Search for the cell housing the specified text and yield its (x, y) center coordinate. 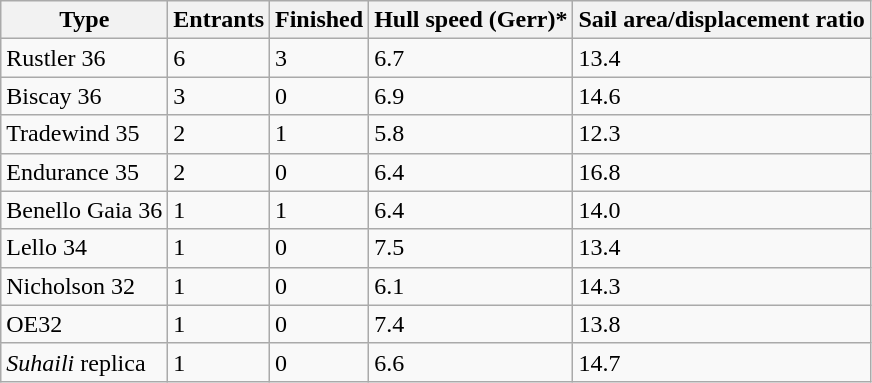
OE32 (84, 324)
Biscay 36 (84, 96)
Hull speed (Gerr)* (471, 20)
5.8 (471, 134)
Nicholson 32 (84, 286)
14.3 (722, 286)
Tradewind 35 (84, 134)
Benello Gaia 36 (84, 210)
6.9 (471, 96)
7.4 (471, 324)
Endurance 35 (84, 172)
13.8 (722, 324)
Finished (320, 20)
12.3 (722, 134)
Type (84, 20)
Rustler 36 (84, 58)
6.7 (471, 58)
Entrants (219, 20)
16.8 (722, 172)
14.0 (722, 210)
14.7 (722, 362)
7.5 (471, 248)
Suhaili replica (84, 362)
6.6 (471, 362)
Sail area/displacement ratio (722, 20)
6 (219, 58)
Lello 34 (84, 248)
6.1 (471, 286)
14.6 (722, 96)
